Identify which cell holds the provided text, then report its [x, y] central coordinate. 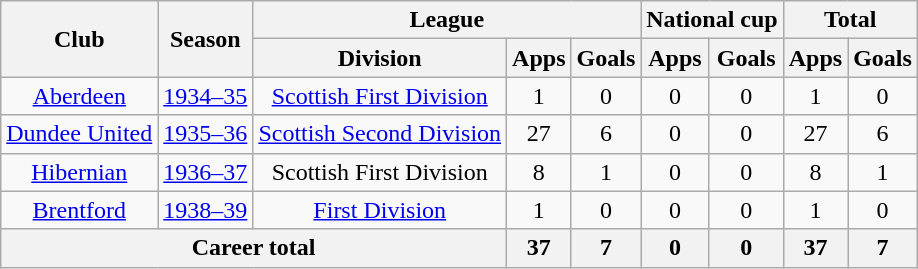
Hibernian [80, 172]
1938–39 [206, 210]
Dundee United [80, 134]
Brentford [80, 210]
Division [380, 58]
League [447, 20]
1936–37 [206, 172]
Scottish Second Division [380, 134]
1935–36 [206, 134]
National cup [712, 20]
Aberdeen [80, 96]
First Division [380, 210]
Season [206, 39]
Career total [254, 248]
Club [80, 39]
Total [850, 20]
1934–35 [206, 96]
